Capture the cell that displays the provided text and extract its (X, Y) central coordinate. 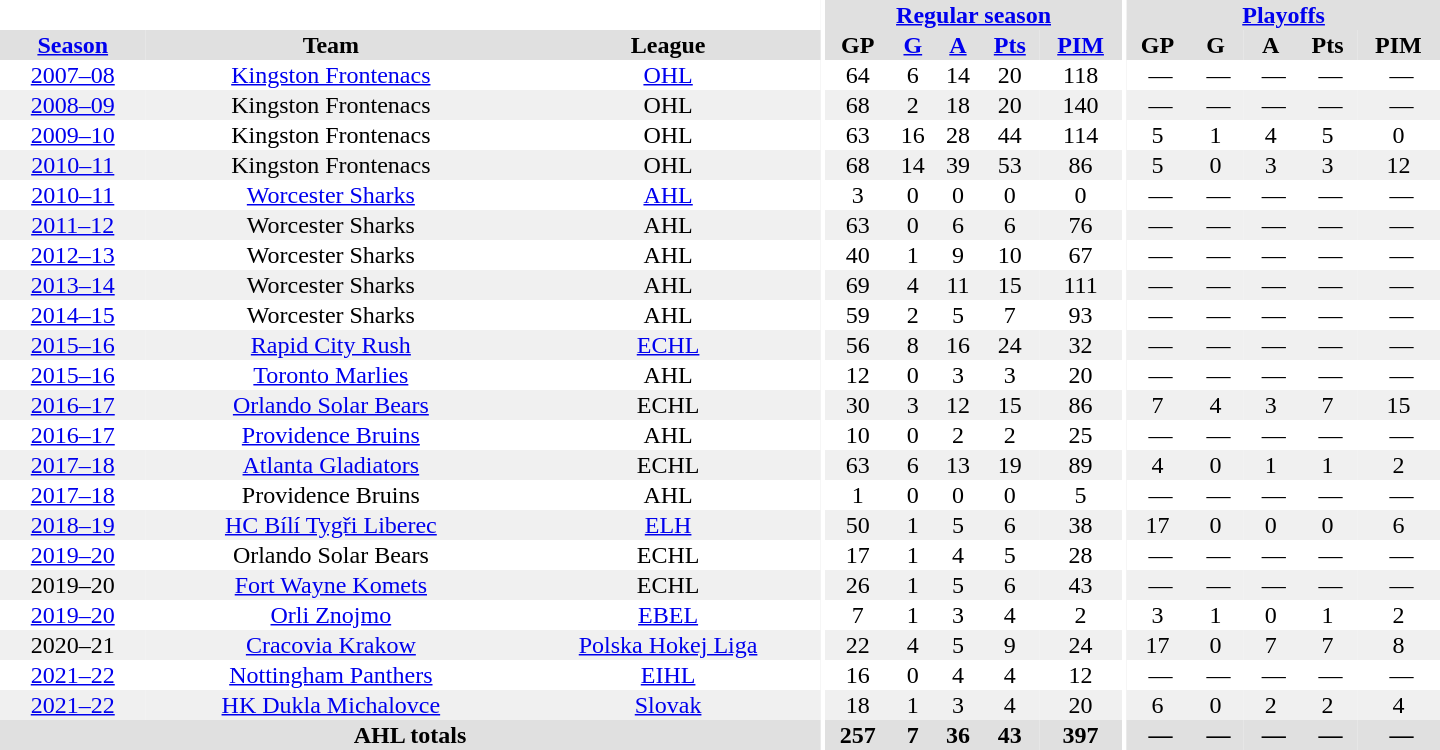
53 (1010, 165)
40 (858, 255)
Polska Hokej Liga (668, 645)
111 (1080, 285)
25 (1080, 435)
118 (1080, 75)
2014–15 (73, 315)
Toronto Marlies (332, 375)
11 (958, 285)
64 (858, 75)
Regular season (974, 15)
2013–14 (73, 285)
69 (858, 285)
38 (1080, 525)
Slovak (668, 705)
EBEL (668, 615)
2018–19 (73, 525)
Fort Wayne Komets (332, 585)
19 (1010, 465)
League (668, 45)
Rapid City Rush (332, 345)
2009–10 (73, 135)
32 (1080, 345)
39 (958, 165)
89 (1080, 465)
56 (858, 345)
ELH (668, 525)
2011–12 (73, 225)
44 (1010, 135)
Playoffs (1284, 15)
26 (858, 585)
AHL totals (410, 735)
114 (1080, 135)
67 (1080, 255)
Nottingham Panthers (332, 675)
Atlanta Gladiators (332, 465)
HC Bílí Tygři Liberec (332, 525)
140 (1080, 105)
Cracovia Krakow (332, 645)
Team (332, 45)
22 (858, 645)
2020–21 (73, 645)
Season (73, 45)
2008–09 (73, 105)
397 (1080, 735)
257 (858, 735)
93 (1080, 315)
2007–08 (73, 75)
13 (958, 465)
2012–13 (73, 255)
HK Dukla Michalovce (332, 705)
59 (858, 315)
36 (958, 735)
EIHL (668, 675)
Orli Znojmo (332, 615)
50 (858, 525)
30 (858, 405)
76 (1080, 225)
